Pinpoint the cell where the given text exists, returning its (X, Y) midpoint coordinate. 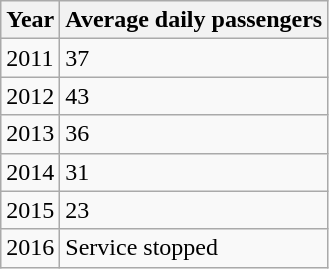
Year (30, 20)
2014 (30, 172)
Average daily passengers (194, 20)
2016 (30, 248)
36 (194, 134)
2011 (30, 58)
2012 (30, 96)
31 (194, 172)
2015 (30, 210)
43 (194, 96)
Service stopped (194, 248)
23 (194, 210)
2013 (30, 134)
37 (194, 58)
